Extract the [X, Y] coordinate from the center of the cell holding the provided text.  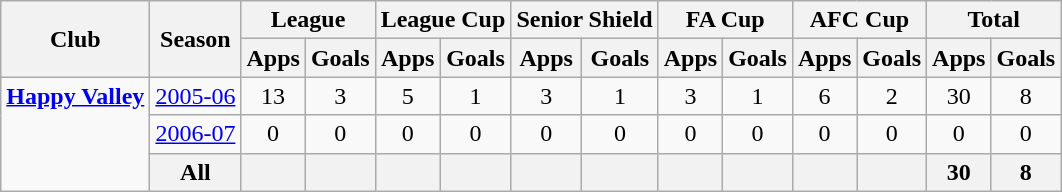
5 [408, 96]
League [308, 20]
2006-07 [196, 134]
Happy Valley [76, 134]
AFC Cup [859, 20]
2 [892, 96]
FA Cup [725, 20]
Senior Shield [584, 20]
Club [76, 39]
League Cup [443, 20]
6 [824, 96]
Season [196, 39]
2005-06 [196, 96]
Total [994, 20]
All [196, 172]
13 [273, 96]
